Output the (x, y) coordinate of the center of the cell containing the given text.  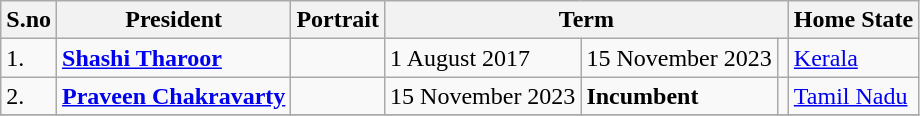
Praveen Chakravarty (174, 96)
Shashi Tharoor (174, 58)
Tamil Nadu (853, 96)
Term (587, 20)
Incumbent (679, 96)
Kerala (853, 58)
1 August 2017 (483, 58)
2. (29, 96)
S.no (29, 20)
Home State (853, 20)
Portrait (338, 20)
1. (29, 58)
President (174, 20)
